From the cell containing the given text, extract its center point as (x, y) coordinate. 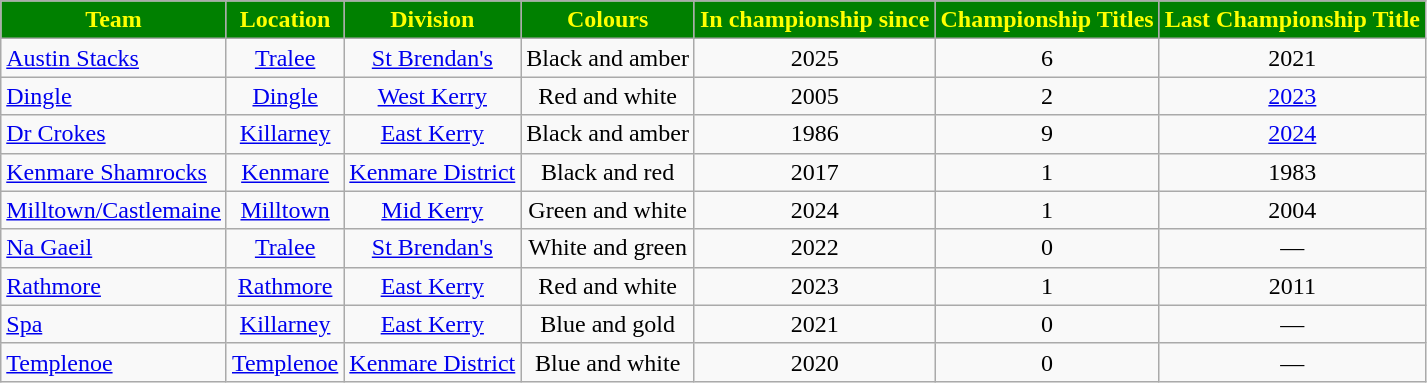
2 (1047, 96)
Green and white (608, 210)
Spa (114, 324)
2005 (814, 96)
2017 (814, 172)
Last Championship Title (1292, 20)
Blue and white (608, 362)
Austin Stacks (114, 58)
Colours (608, 20)
Division (432, 20)
2004 (1292, 210)
Championship Titles (1047, 20)
2022 (814, 248)
Mid Kerry (432, 210)
Dr Crokes (114, 134)
9 (1047, 134)
Milltown (284, 210)
2025 (814, 58)
2011 (1292, 286)
White and green (608, 248)
In championship since (814, 20)
Kenmare (284, 172)
Milltown/Castlemaine (114, 210)
Blue and gold (608, 324)
Team (114, 20)
Na Gaeil (114, 248)
West Kerry (432, 96)
2020 (814, 362)
6 (1047, 58)
1986 (814, 134)
Black and red (608, 172)
1983 (1292, 172)
Kenmare Shamrocks (114, 172)
Location (284, 20)
